Determine the [x, y] coordinate at the center of the cell enclosing the given text.  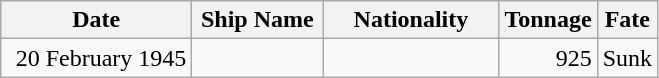
Ship Name [258, 20]
Date [96, 20]
Sunk [627, 58]
Tonnage [548, 20]
Nationality [411, 20]
Fate [627, 20]
925 [548, 58]
20 February 1945 [96, 58]
